Locate the cell with the specified text and output its [x, y] center coordinate. 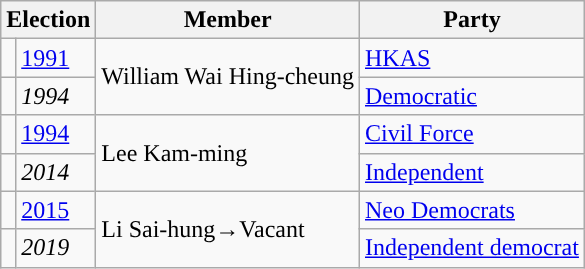
William Wai Hing-cheung [228, 77]
Neo Democrats [472, 210]
Lee Kam-ming [228, 153]
Election [48, 20]
Party [472, 20]
2014 [56, 172]
Independent [472, 172]
Independent democrat [472, 248]
1991 [56, 58]
Civil Force [472, 134]
Li Sai-hung→Vacant [228, 229]
Member [228, 20]
2015 [56, 210]
2019 [56, 248]
Democratic [472, 96]
HKAS [472, 58]
